Find where the given text appears and provide that cell's center as (X, Y) coordinate. 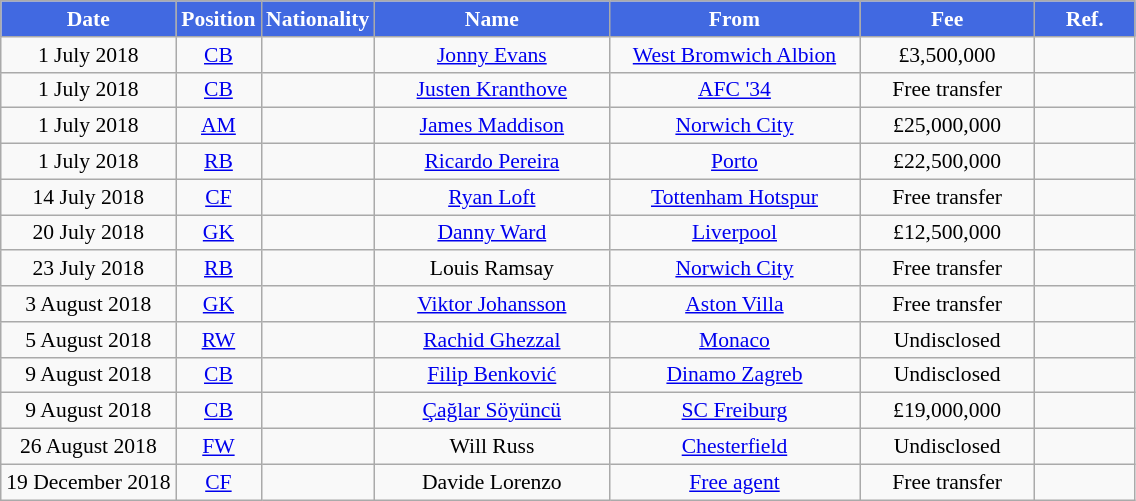
Ricardo Pereira (492, 162)
Nationality (318, 19)
Dinamo Zagreb (734, 375)
AM (218, 126)
£19,000,000 (948, 411)
Monaco (734, 340)
Danny Ward (492, 233)
FW (218, 447)
Aston Villa (734, 304)
Fee (948, 19)
SC Freiburg (734, 411)
Louis Ramsay (492, 269)
Rachid Ghezzal (492, 340)
20 July 2018 (88, 233)
Çağlar Söyüncü (492, 411)
Ryan Loft (492, 197)
Liverpool (734, 233)
Viktor Johansson (492, 304)
Tottenham Hotspur (734, 197)
James Maddison (492, 126)
5 August 2018 (88, 340)
Date (88, 19)
Name (492, 19)
Will Russ (492, 447)
Jonny Evans (492, 55)
RW (218, 340)
AFC '34 (734, 90)
Davide Lorenzo (492, 482)
West Bromwich Albion (734, 55)
Porto (734, 162)
£25,000,000 (948, 126)
14 July 2018 (88, 197)
£22,500,000 (948, 162)
£3,500,000 (948, 55)
3 August 2018 (88, 304)
Chesterfield (734, 447)
Position (218, 19)
26 August 2018 (88, 447)
23 July 2018 (88, 269)
Free agent (734, 482)
Ref. (1085, 19)
Justen Kranthove (492, 90)
£12,500,000 (948, 233)
Filip Benković (492, 375)
From (734, 19)
19 December 2018 (88, 482)
